For the text-containing cell, return its midpoint in (x, y) coordinate format. 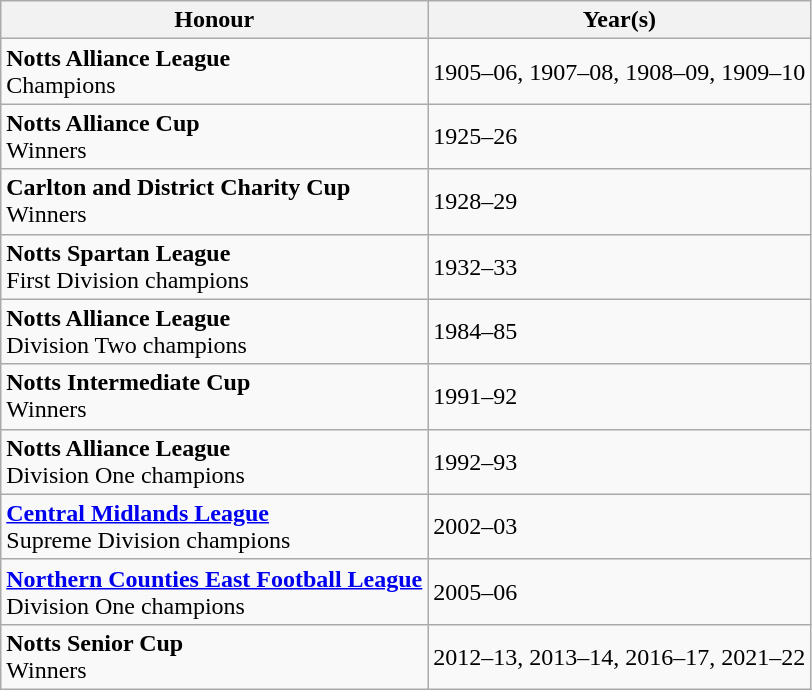
Central Midlands LeagueSupreme Division champions (214, 526)
Notts Senior CupWinners (214, 656)
1928–29 (620, 202)
Notts Alliance LeagueDivision One champions (214, 462)
Notts Spartan LeagueFirst Division champions (214, 266)
Notts Alliance LeagueChampions (214, 72)
Honour (214, 20)
1984–85 (620, 332)
2012–13, 2013–14, 2016–17, 2021–22 (620, 656)
1932–33 (620, 266)
1991–92 (620, 396)
Notts Alliance LeagueDivision Two champions (214, 332)
Carlton and District Charity CupWinners (214, 202)
Notts Alliance CupWinners (214, 136)
2005–06 (620, 592)
Northern Counties East Football LeagueDivision One champions (214, 592)
1992–93 (620, 462)
2002–03 (620, 526)
Notts Intermediate CupWinners (214, 396)
1925–26 (620, 136)
1905–06, 1907–08, 1908–09, 1909–10 (620, 72)
Year(s) (620, 20)
